Detect which cell encompasses the target text, then output its [x, y] center coordinate. 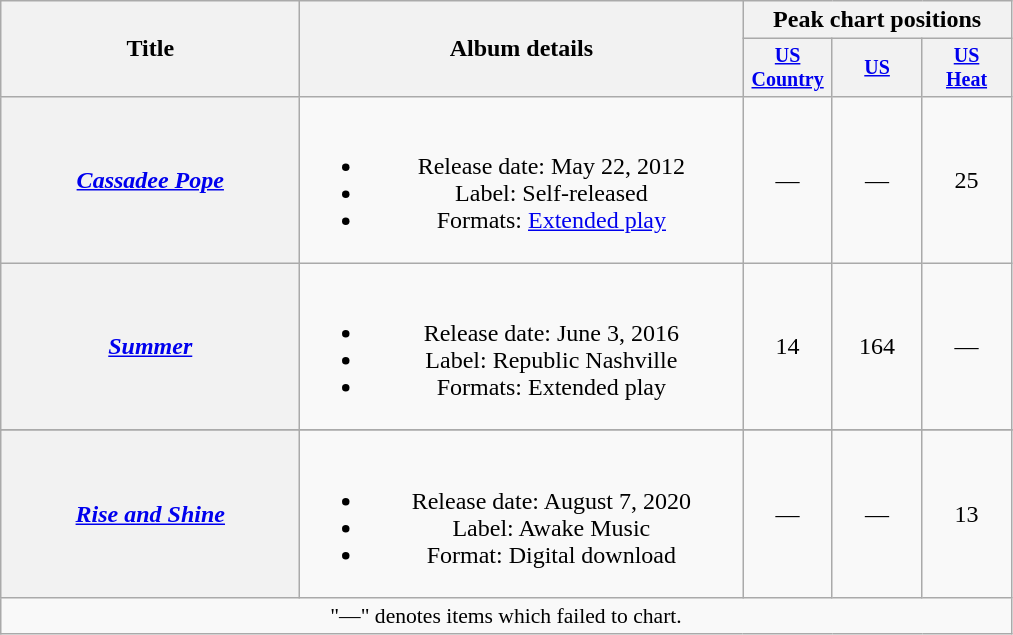
USHeat [966, 68]
Title [150, 49]
Peak chart positions [877, 20]
14 [788, 346]
Release date: August 7, 2020Label: Awake MusicFormat: Digital download [522, 514]
25 [966, 180]
Release date: May 22, 2012Label: Self-releasedFormats: Extended play [522, 180]
US Country [788, 68]
Album details [522, 49]
164 [876, 346]
Rise and Shine [150, 514]
"—" denotes items which failed to chart. [506, 615]
Cassadee Pope [150, 180]
Release date: June 3, 2016Label: Republic NashvilleFormats: Extended play [522, 346]
Summer [150, 346]
13 [966, 514]
US [876, 68]
